Output the [X, Y] coordinate of the center of the cell containing the given text.  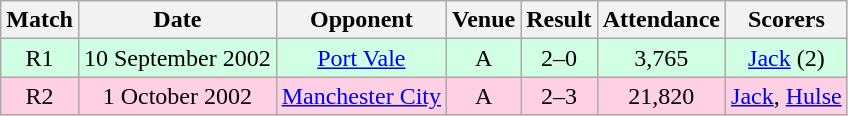
10 September 2002 [177, 58]
R1 [40, 58]
Port Vale [361, 58]
Jack (2) [787, 58]
Opponent [361, 20]
R2 [40, 96]
Manchester City [361, 96]
21,820 [661, 96]
2–0 [559, 58]
Venue [484, 20]
1 October 2002 [177, 96]
Result [559, 20]
Jack, Hulse [787, 96]
Date [177, 20]
2–3 [559, 96]
Match [40, 20]
Scorers [787, 20]
Attendance [661, 20]
3,765 [661, 58]
